Scan for the cell matching the given text and deliver its (x, y) coordinate at center. 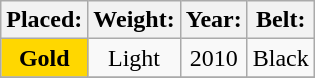
Weight: (134, 20)
Year: (214, 20)
Black (280, 58)
Placed: (44, 20)
2010 (214, 58)
Light (134, 58)
Belt: (280, 20)
Gold (44, 58)
